Find where the given text appears and provide that cell's center as (x, y) coordinate. 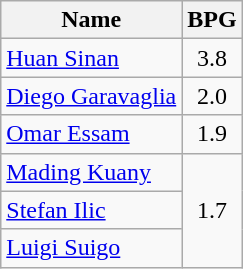
3.8 (212, 58)
Huan Sinan (92, 58)
Mading Kuany (92, 172)
1.7 (212, 210)
Omar Essam (92, 134)
Diego Garavaglia (92, 96)
Stefan Ilic (92, 210)
Name (92, 20)
2.0 (212, 96)
1.9 (212, 134)
Luigi Suigo (92, 248)
BPG (212, 20)
